Return (X, Y) of the center of cell containing provided text 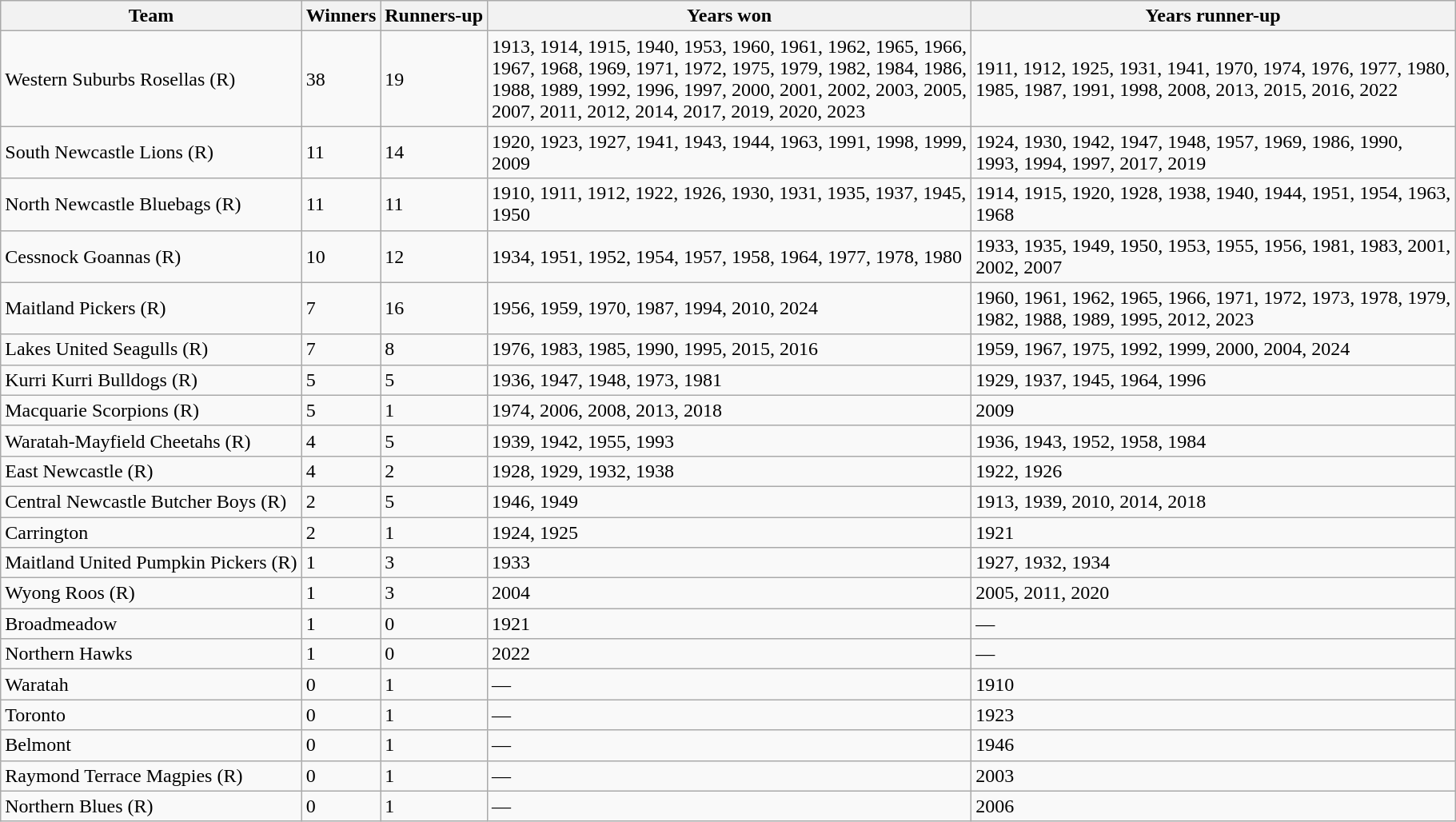
10 (341, 256)
1933, 1935, 1949, 1950, 1953, 1955, 1956, 1981, 1983, 2001,2002, 2007 (1214, 256)
1934, 1951, 1952, 1954, 1957, 1958, 1964, 1977, 1978, 1980 (729, 256)
2005, 2011, 2020 (1214, 593)
1923 (1214, 715)
1927, 1932, 1934 (1214, 563)
2004 (729, 593)
12 (434, 256)
Maitland Pickers (R) (151, 309)
2022 (729, 654)
Years won (729, 16)
Northern Hawks (151, 654)
1939, 1942, 1955, 1993 (729, 441)
Lakes United Seagulls (R) (151, 349)
Kurri Kurri Bulldogs (R) (151, 380)
1956, 1959, 1970, 1987, 1994, 2010, 2024 (729, 309)
1974, 2006, 2008, 2013, 2018 (729, 410)
Waratah (151, 684)
Cessnock Goannas (R) (151, 256)
2006 (1214, 806)
1924, 1930, 1942, 1947, 1948, 1957, 1969, 1986, 1990,1993, 1994, 1997, 2017, 2019 (1214, 152)
Raymond Terrace Magpies (R) (151, 776)
1936, 1947, 1948, 1973, 1981 (729, 380)
1920, 1923, 1927, 1941, 1943, 1944, 1963, 1991, 1998, 1999,2009 (729, 152)
Western Suburbs Rosellas (R) (151, 78)
Winners (341, 16)
Maitland United Pumpkin Pickers (R) (151, 563)
1924, 1925 (729, 532)
East Newcastle (R) (151, 471)
14 (434, 152)
1929, 1937, 1945, 1964, 1996 (1214, 380)
Waratah-Mayfield Cheetahs (R) (151, 441)
1928, 1929, 1932, 1938 (729, 471)
1913, 1939, 2010, 2014, 2018 (1214, 501)
Broadmeadow (151, 624)
North Newcastle Bluebags (R) (151, 205)
South Newcastle Lions (R) (151, 152)
8 (434, 349)
Wyong Roos (R) (151, 593)
1936, 1943, 1952, 1958, 1984 (1214, 441)
Runners-up (434, 16)
Northern Blues (R) (151, 806)
1946, 1949 (729, 501)
Macquarie Scorpions (R) (151, 410)
2003 (1214, 776)
Team (151, 16)
1911, 1912, 1925, 1931, 1941, 1970, 1974, 1976, 1977, 1980,1985, 1987, 1991, 1998, 2008, 2013, 2015, 2016, 2022 (1214, 78)
1910, 1911, 1912, 1922, 1926, 1930, 1931, 1935, 1937, 1945,1950 (729, 205)
1959, 1967, 1975, 1992, 1999, 2000, 2004, 2024 (1214, 349)
16 (434, 309)
Years runner-up (1214, 16)
19 (434, 78)
1976, 1983, 1985, 1990, 1995, 2015, 2016 (729, 349)
Central Newcastle Butcher Boys (R) (151, 501)
1933 (729, 563)
1914, 1915, 1920, 1928, 1938, 1940, 1944, 1951, 1954, 1963,1968 (1214, 205)
1910 (1214, 684)
Belmont (151, 745)
2009 (1214, 410)
1960, 1961, 1962, 1965, 1966, 1971, 1972, 1973, 1978, 1979,1982, 1988, 1989, 1995, 2012, 2023 (1214, 309)
Carrington (151, 532)
1946 (1214, 745)
Toronto (151, 715)
38 (341, 78)
1922, 1926 (1214, 471)
